Find where the given text appears and provide that cell's center as [X, Y] coordinate. 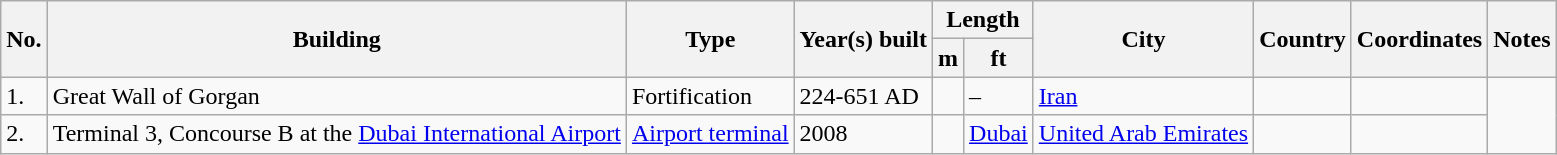
– [999, 96]
m [948, 58]
No. [24, 39]
Coordinates [1419, 39]
Length [982, 20]
Terminal 3, Concourse B at the Dubai International Airport [336, 134]
Great Wall of Gorgan [336, 96]
2008 [863, 134]
2. [24, 134]
Fortification [710, 96]
Dubai [999, 134]
Airport terminal [710, 134]
Year(s) built [863, 39]
Country [1303, 39]
Iran [1143, 96]
City [1143, 39]
Notes [1522, 39]
Type [710, 39]
ft [999, 58]
1. [24, 96]
United Arab Emirates [1143, 134]
Building [336, 39]
224-651 AD [863, 96]
